Detect which cell encompasses the target text, then output its [X, Y] center coordinate. 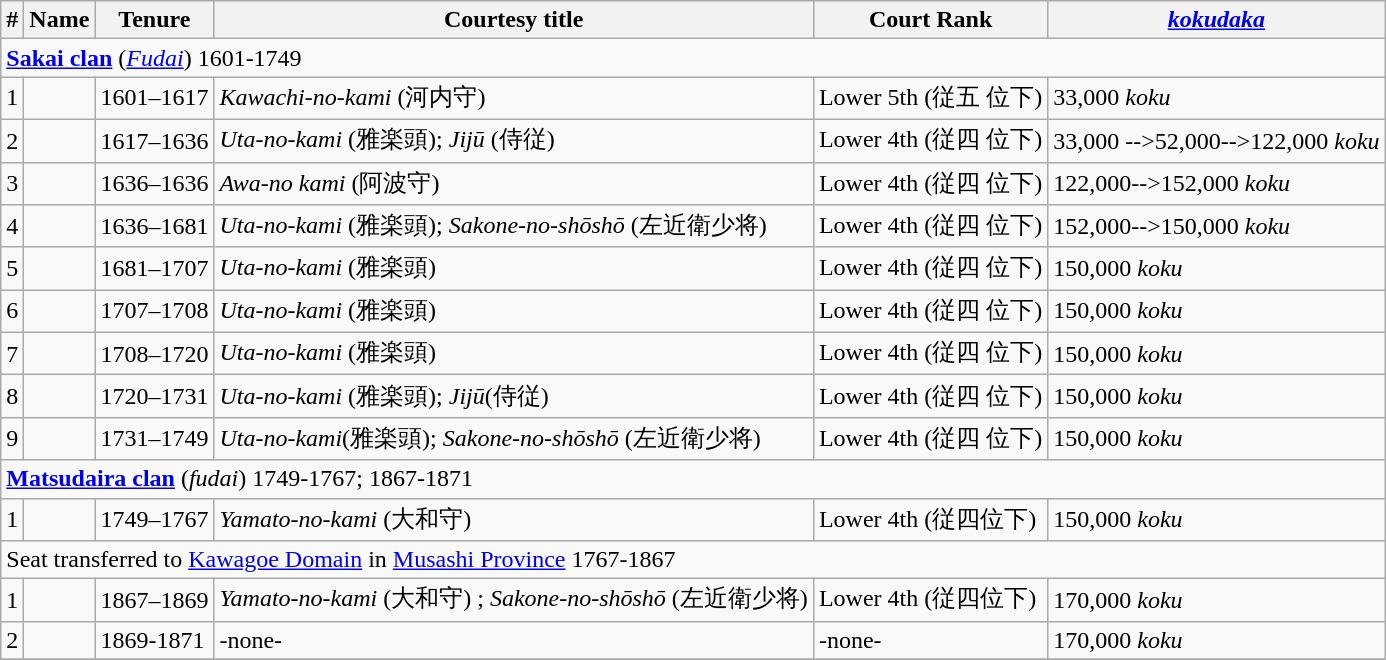
5 [12, 268]
33,000 koku [1216, 98]
Seat transferred to Kawagoe Domain in Musashi Province 1767-1867 [693, 560]
Awa-no kami (阿波守) [514, 184]
1731–1749 [154, 438]
1617–1636 [154, 140]
# [12, 20]
Uta-no-kami (雅楽頭); Jijū (侍従) [514, 140]
Court Rank [930, 20]
Courtesy title [514, 20]
1708–1720 [154, 354]
Kawachi-no-kami (河内守) [514, 98]
Uta-no-kami (雅楽頭); Sakone-no-shōshō (左近衛少将) [514, 226]
Yamato-no-kami (大和守) ; Sakone-no-shōshō (左近衛少将) [514, 600]
1867–1869 [154, 600]
3 [12, 184]
Sakai clan (Fudai) 1601-1749 [693, 58]
9 [12, 438]
Uta-no-kami (雅楽頭); Jijū(侍従) [514, 396]
1601–1617 [154, 98]
Matsudaira clan (fudai) 1749-1767; 1867-1871 [693, 479]
122,000-->152,000 koku [1216, 184]
7 [12, 354]
1749–1767 [154, 520]
1707–1708 [154, 312]
1869-1871 [154, 640]
1636–1636 [154, 184]
1681–1707 [154, 268]
1636–1681 [154, 226]
Tenure [154, 20]
Name [60, 20]
33,000 -->52,000-->122,000 koku [1216, 140]
Lower 5th (従五 位下) [930, 98]
4 [12, 226]
1720–1731 [154, 396]
6 [12, 312]
8 [12, 396]
kokudaka [1216, 20]
Yamato-no-kami (大和守) [514, 520]
Uta-no-kami(雅楽頭); Sakone-no-shōshō (左近衛少将) [514, 438]
152,000-->150,000 koku [1216, 226]
